Pinpoint the cell where the given text exists, returning its [x, y] midpoint coordinate. 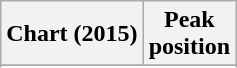
Peakposition [189, 34]
Chart (2015) [72, 34]
